Capture the cell that displays the provided text and extract its [X, Y] central coordinate. 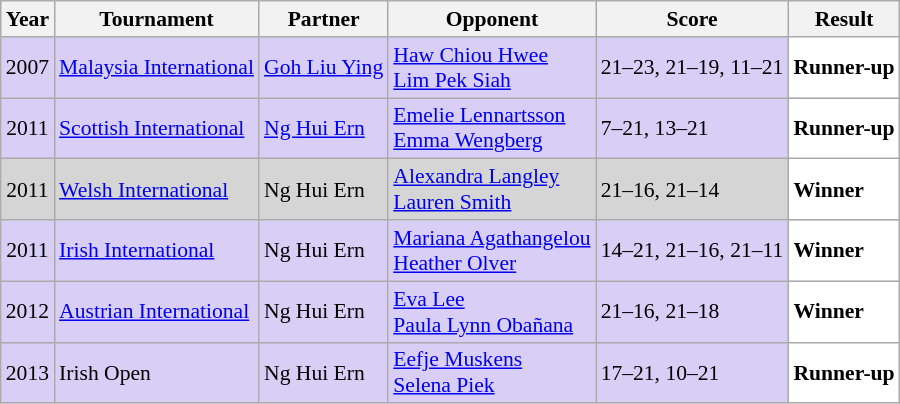
Haw Chiou Hwee Lim Pek Siah [492, 68]
Tournament [156, 19]
Alexandra Langley Lauren Smith [492, 190]
Score [692, 19]
21–23, 21–19, 11–21 [692, 68]
2012 [28, 312]
Eefje Muskens Selena Piek [492, 372]
Welsh International [156, 190]
Irish Open [156, 372]
Goh Liu Ying [324, 68]
Irish International [156, 250]
Eva Lee Paula Lynn Obañana [492, 312]
17–21, 10–21 [692, 372]
7–21, 13–21 [692, 128]
14–21, 21–16, 21–11 [692, 250]
21–16, 21–18 [692, 312]
Opponent [492, 19]
Partner [324, 19]
Austrian International [156, 312]
21–16, 21–14 [692, 190]
2013 [28, 372]
2007 [28, 68]
Malaysia International [156, 68]
Emelie Lennartsson Emma Wengberg [492, 128]
Result [844, 19]
Year [28, 19]
Scottish International [156, 128]
Mariana Agathangelou Heather Olver [492, 250]
